Identify which cell holds the provided text, then report its [X, Y] central coordinate. 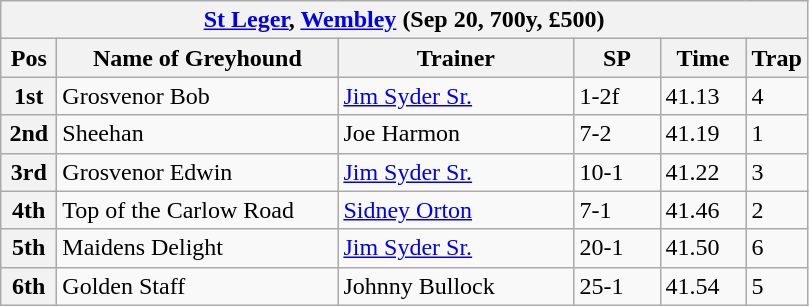
7-1 [617, 210]
Joe Harmon [456, 134]
7-2 [617, 134]
Johnny Bullock [456, 286]
1st [29, 96]
Time [703, 58]
20-1 [617, 248]
Maidens Delight [198, 248]
Sidney Orton [456, 210]
41.46 [703, 210]
Pos [29, 58]
SP [617, 58]
5 [776, 286]
10-1 [617, 172]
2nd [29, 134]
25-1 [617, 286]
41.22 [703, 172]
Sheehan [198, 134]
Grosvenor Bob [198, 96]
6 [776, 248]
2 [776, 210]
6th [29, 286]
4th [29, 210]
41.54 [703, 286]
4 [776, 96]
1 [776, 134]
1-2f [617, 96]
41.50 [703, 248]
41.19 [703, 134]
Name of Greyhound [198, 58]
3 [776, 172]
41.13 [703, 96]
5th [29, 248]
Grosvenor Edwin [198, 172]
Trap [776, 58]
St Leger, Wembley (Sep 20, 700y, £500) [404, 20]
Trainer [456, 58]
Golden Staff [198, 286]
3rd [29, 172]
Top of the Carlow Road [198, 210]
